Capture the cell that displays the provided text and extract its (x, y) central coordinate. 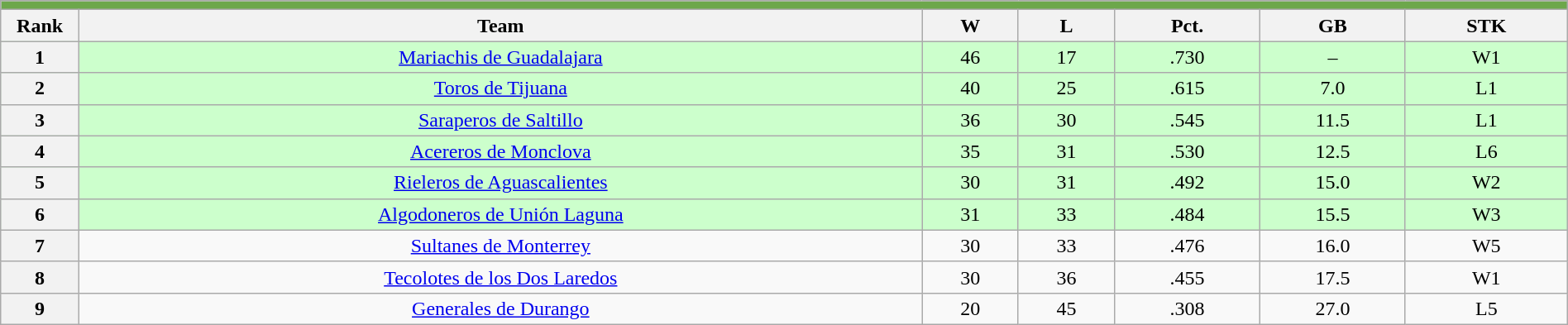
L (1066, 26)
.615 (1188, 88)
5 (40, 183)
7 (40, 246)
Mariachis de Guadalajara (500, 57)
L6 (1486, 151)
17.5 (1332, 277)
Tecolotes de los Dos Laredos (500, 277)
17 (1066, 57)
W3 (1486, 214)
.730 (1188, 57)
7.0 (1332, 88)
46 (970, 57)
40 (970, 88)
Toros de Tijuana (500, 88)
Algodoneros de Unión Laguna (500, 214)
6 (40, 214)
Team (500, 26)
16.0 (1332, 246)
.308 (1188, 308)
STK (1486, 26)
Rieleros de Aguascalientes (500, 183)
35 (970, 151)
L5 (1486, 308)
.484 (1188, 214)
Generales de Durango (500, 308)
Saraperos de Saltillo (500, 120)
Rank (40, 26)
.455 (1188, 277)
15.5 (1332, 214)
27.0 (1332, 308)
W5 (1486, 246)
Sultanes de Monterrey (500, 246)
20 (970, 308)
W2 (1486, 183)
.530 (1188, 151)
.545 (1188, 120)
3 (40, 120)
.492 (1188, 183)
– (1332, 57)
4 (40, 151)
W (970, 26)
.476 (1188, 246)
GB (1332, 26)
Pct. (1188, 26)
Acereros de Monclova (500, 151)
9 (40, 308)
11.5 (1332, 120)
2 (40, 88)
25 (1066, 88)
1 (40, 57)
45 (1066, 308)
12.5 (1332, 151)
8 (40, 277)
15.0 (1332, 183)
